Return the (x, y) coordinate for the center point of the cell that contains the specified text.  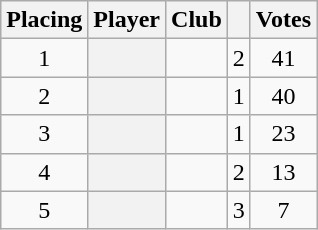
4 (44, 172)
Votes (283, 20)
Club (197, 20)
7 (283, 210)
Placing (44, 20)
41 (283, 58)
40 (283, 96)
13 (283, 172)
5 (44, 210)
23 (283, 134)
Player (127, 20)
